Determine the (x, y) coordinate at the center of the cell enclosing the given text.  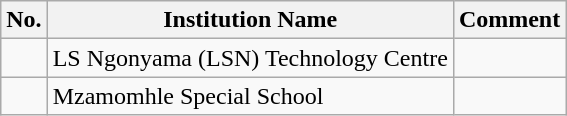
Mzamomhle Special School (250, 96)
Institution Name (250, 20)
Comment (509, 20)
No. (24, 20)
LS Ngonyama (LSN) Technology Centre (250, 58)
